Capture the cell that displays the provided text and extract its (X, Y) central coordinate. 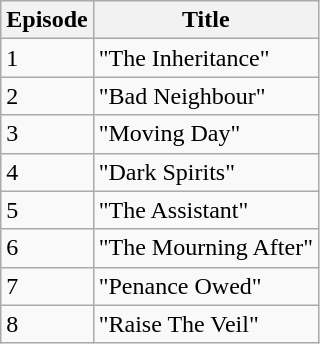
3 (47, 134)
"The Inheritance" (206, 58)
"Moving Day" (206, 134)
Episode (47, 20)
8 (47, 324)
4 (47, 172)
2 (47, 96)
1 (47, 58)
7 (47, 286)
6 (47, 248)
"Dark Spirits" (206, 172)
"Raise The Veil" (206, 324)
"The Assistant" (206, 210)
5 (47, 210)
Title (206, 20)
"The Mourning After" (206, 248)
"Penance Owed" (206, 286)
"Bad Neighbour" (206, 96)
